Return the [x, y] coordinate for the center point of the cell that contains the specified text.  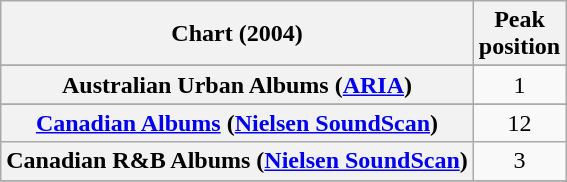
Chart (2004) [238, 34]
Canadian Albums (Nielsen SoundScan) [238, 123]
Canadian R&B Albums (Nielsen SoundScan) [238, 161]
1 [519, 85]
12 [519, 123]
3 [519, 161]
Peak position [519, 34]
Australian Urban Albums (ARIA) [238, 85]
